Capture the cell that displays the provided text and extract its (X, Y) central coordinate. 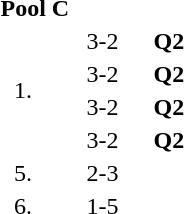
2-3 (102, 173)
